Capture the cell that displays the provided text and extract its [x, y] central coordinate. 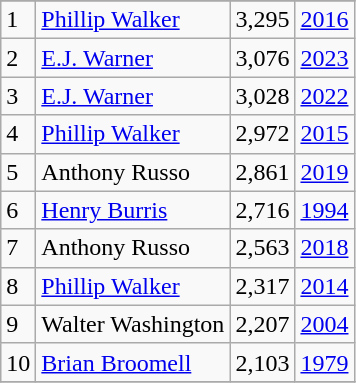
7 [18, 248]
2022 [324, 96]
2,716 [262, 210]
1 [18, 20]
2,861 [262, 172]
Walter Washington [133, 324]
9 [18, 324]
2023 [324, 58]
1994 [324, 210]
2016 [324, 20]
2 [18, 58]
2,972 [262, 134]
2014 [324, 286]
2018 [324, 248]
3,028 [262, 96]
3 [18, 96]
4 [18, 134]
5 [18, 172]
2,207 [262, 324]
2,317 [262, 286]
Brian Broomell [133, 362]
Henry Burris [133, 210]
1979 [324, 362]
2019 [324, 172]
2,103 [262, 362]
3,076 [262, 58]
2004 [324, 324]
6 [18, 210]
3,295 [262, 20]
2,563 [262, 248]
10 [18, 362]
2015 [324, 134]
8 [18, 286]
